Find where the given text appears and provide that cell's center as [X, Y] coordinate. 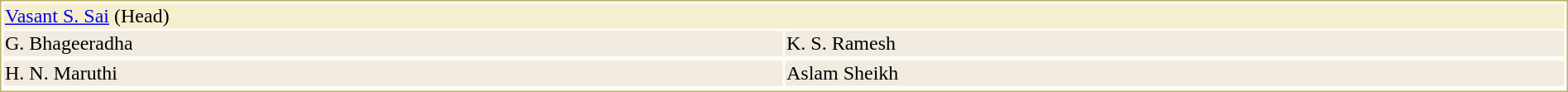
Aslam Sheikh [1175, 74]
H. N. Maruthi [393, 74]
G. Bhageeradha [393, 44]
K. S. Ramesh [1175, 44]
Vasant S. Sai (Head) [784, 16]
